Provide the (x, y) coordinate of the cell's center where the given text is located.  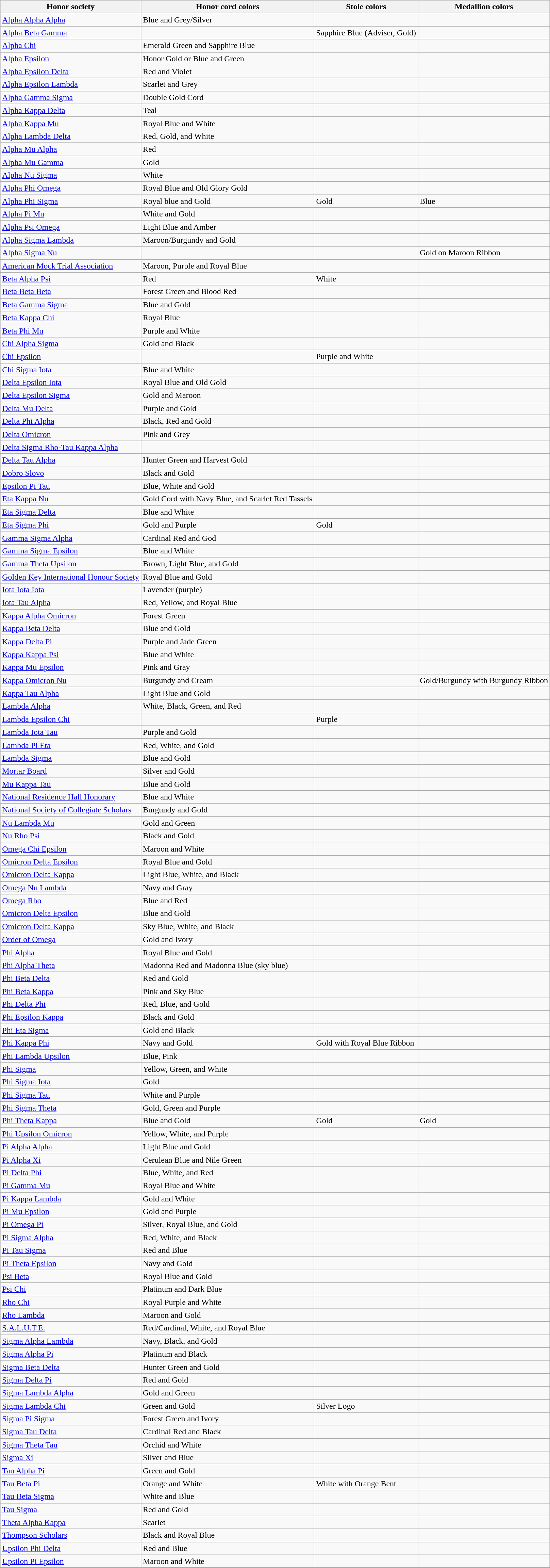
Phi Eta Sigma (71, 1030)
Omega Rho (71, 901)
Hunter Green and Harvest Gold (228, 460)
Black, Red and Gold (228, 421)
Delta Mu Delta (71, 408)
Pi Delta Phi (71, 1173)
Phi Sigma Theta (71, 1108)
Honor society (71, 7)
Madonna Red and Madonna Blue (sky blue) (228, 965)
Delta Phi Alpha (71, 421)
Blue, Pink (228, 1056)
Maroon/Burgundy and Gold (228, 240)
Pi Omega Pi (71, 1225)
Pi Mu Epsilon (71, 1212)
Purple and Jade Green (228, 642)
Red, White, and Black (228, 1238)
Blue, White and Gold (228, 486)
National Society of Collegiate Scholars (71, 810)
Alpha Lambda Delta (71, 136)
Delta Epsilon Sigma (71, 395)
Royal blue and Gold (228, 201)
Red, Gold, and White (228, 136)
American Mock Trial Association (71, 266)
Gold Cord with Navy Blue, and Scarlet Red Tassels (228, 499)
S.A.L.U.T.E. (71, 1328)
Alpha Kappa Mu (71, 123)
Red, Yellow, and Royal Blue (228, 603)
Dobro Slovo (71, 473)
Phi Sigma Tau (71, 1095)
Phi Beta Delta (71, 978)
Blue and Grey/Silver (228, 20)
Orange and White (228, 1484)
Alpha Chi (71, 46)
Epsilon Pi Tau (71, 486)
Alpha Pi Mu (71, 214)
Kappa Mu Epsilon (71, 667)
Pi Alpha Xi (71, 1160)
Iota Tau Alpha (71, 603)
Beta Alpha Psi (71, 279)
Forest Green and Ivory (228, 1419)
Pi Tau Sigma (71, 1250)
Lambda Epsilon Chi (71, 719)
Alpha Epsilon Lambda (71, 84)
Mu Kappa Tau (71, 784)
Eta Sigma Phi (71, 525)
Sigma Beta Delta (71, 1367)
Tau Beta Pi (71, 1484)
Sigma Alpha Pi (71, 1354)
Maroon and Gold (228, 1315)
Pi Kappa Lambda (71, 1198)
Sigma Xi (71, 1458)
Silver and Gold (228, 771)
Alpha Alpha Alpha (71, 20)
Order of Omega (71, 939)
Beta Kappa Chi (71, 318)
Upsilon Pi Epsilon (71, 1561)
Tau Beta Sigma (71, 1497)
Pink and Gray (228, 667)
Beta Phi Mu (71, 330)
Sigma Lambda Alpha (71, 1393)
Sky Blue, White, and Black (228, 926)
Psi Beta (71, 1276)
Black and Royal Blue (228, 1535)
Gamma Sigma Epsilon (71, 551)
Pi Theta Epsilon (71, 1263)
Forest Green and Blood Red (228, 292)
Phi Theta Kappa (71, 1121)
Phi Alpha Theta (71, 965)
Alpha Gamma Sigma (71, 97)
Delta Omicron (71, 434)
Pink and Grey (228, 434)
Light Blue and Amber (228, 227)
Pink and Sky Blue (228, 991)
Royal Purple and White (228, 1302)
Kappa Tau Alpha (71, 693)
Purple (366, 719)
Silver, Royal Blue, and Gold (228, 1225)
Gold with Royal Blue Ribbon (366, 1043)
Chi Alpha Sigma (71, 343)
Phi Sigma (71, 1069)
Pi Alpha Alpha (71, 1147)
Chi Sigma Iota (71, 369)
Alpha Nu Sigma (71, 175)
Alpha Epsilon (71, 59)
Delta Tau Alpha (71, 460)
Hunter Green and Gold (228, 1367)
Cardinal Red and God (228, 538)
Sigma Pi Sigma (71, 1419)
White and Blue (228, 1497)
Sigma Theta Tau (71, 1445)
Honor cord colors (228, 7)
Upsilon Phi Delta (71, 1548)
Kappa Delta Pi (71, 642)
Platinum and Black (228, 1354)
Phi Delta Phi (71, 1004)
Rho Lambda (71, 1315)
Alpha Mu Gamma (71, 162)
Nu Lambda Mu (71, 823)
Stole colors (366, 7)
Gold on Maroon Ribbon (484, 253)
Royal Blue and Old Gold (228, 383)
Sapphire Blue (Adviser, Gold) (366, 33)
Alpha Kappa Delta (71, 110)
Alpha Sigma Lambda (71, 240)
Kappa Kappa Psi (71, 654)
Royal Blue (228, 318)
Medallion colors (484, 7)
White with Orange Bent (366, 1484)
Gamma Sigma Alpha (71, 538)
Brown, Light Blue, and Gold (228, 564)
Omega Nu Lambda (71, 888)
Pi Sigma Alpha (71, 1238)
Phi Sigma Iota (71, 1082)
Eta Sigma Delta (71, 512)
Red, White, and Gold (228, 745)
Psi Chi (71, 1289)
Double Gold Cord (228, 97)
Teal (228, 110)
Alpha Sigma Nu (71, 253)
Yellow, White, and Purple (228, 1134)
Iota Iota Iota (71, 590)
Sigma Tau Delta (71, 1432)
Phi Kappa Phi (71, 1043)
Navy, Black, and Gold (228, 1341)
Kappa Omicron Nu (71, 680)
Delta Epsilon Iota (71, 383)
White and Gold (228, 214)
Blue (484, 201)
Sigma Lambda Chi (71, 1406)
Blue, White, and Red (228, 1173)
Gold, Green and Purple (228, 1108)
Gold and Maroon (228, 395)
Lavender (purple) (228, 590)
Orchid and White (228, 1445)
Phi Epsilon Kappa (71, 1017)
Beta Beta Beta (71, 292)
Kappa Beta Delta (71, 629)
Tau Sigma (71, 1509)
Sigma Alpha Lambda (71, 1341)
Gold and White (228, 1198)
Alpha Phi Omega (71, 188)
Theta Alpha Kappa (71, 1522)
Phi Beta Kappa (71, 991)
Light Blue, White, and Black (228, 875)
Maroon, Purple and Royal Blue (228, 266)
Honor Gold or Blue and Green (228, 59)
Alpha Epsilon Delta (71, 71)
Pi Gamma Mu (71, 1185)
Golden Key International Honour Society (71, 577)
Silver and Blue (228, 1458)
Blue and Red (228, 901)
Scarlet (228, 1522)
Platinum and Dark Blue (228, 1289)
Beta Gamma Sigma (71, 305)
Thompson Scholars (71, 1535)
National Residence Hall Honorary (71, 797)
White, Black, Green, and Red (228, 706)
Lambda Pi Eta (71, 745)
Cerulean Blue and Nile Green (228, 1160)
Forest Green (228, 616)
Gamma Theta Upsilon (71, 564)
White and Purple (228, 1095)
Burgundy and Cream (228, 680)
Nu Rho Psi (71, 836)
Gold/Burgundy with Burgundy Ribbon (484, 680)
Alpha Mu Alpha (71, 149)
Royal Blue and Old Glory Gold (228, 188)
Tau Alpha Pi (71, 1471)
Silver Logo (366, 1406)
Lambda Iota Tau (71, 732)
Phi Lambda Upsilon (71, 1056)
Alpha Beta Gamma (71, 33)
Cardinal Red and Black (228, 1432)
Red/Cardinal, White, and Royal Blue (228, 1328)
Phi Alpha (71, 952)
Sigma Delta Pi (71, 1380)
Omega Chi Epsilon (71, 849)
Chi Epsilon (71, 356)
Kappa Alpha Omicron (71, 616)
Eta Kappa Nu (71, 499)
Alpha Psi Omega (71, 227)
Gold and Ivory (228, 939)
Lambda Alpha (71, 706)
Burgundy and Gold (228, 810)
Scarlet and Grey (228, 84)
Navy and Gray (228, 888)
Phi Upsilon Omicron (71, 1134)
Yellow, Green, and White (228, 1069)
Alpha Phi Sigma (71, 201)
Rho Chi (71, 1302)
Red and Violet (228, 71)
Emerald Green and Sapphire Blue (228, 46)
Lambda Sigma (71, 758)
Delta Sigma Rho-Tau Kappa Alpha (71, 447)
Red, Blue, and Gold (228, 1004)
Mortar Board (71, 771)
